Extract the [X, Y] coordinate from the center of the cell holding the provided text.  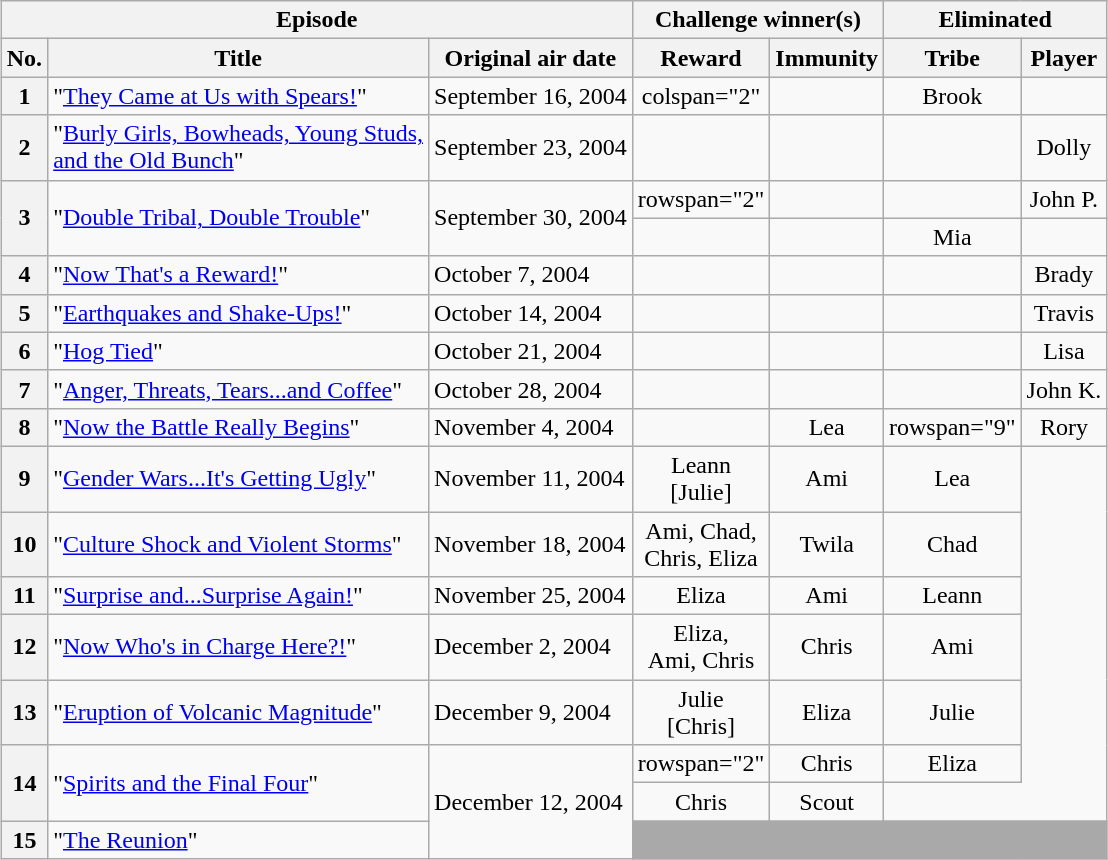
Player [1064, 58]
Twila [827, 544]
Tribe [953, 58]
5 [24, 313]
2 [24, 148]
"Surprise and...Surprise Again!" [238, 596]
"Now That's a Reward!" [238, 275]
October 14, 2004 [531, 313]
"Culture Shock and Violent Storms" [238, 544]
11 [24, 596]
"They Came at Us with Spears!" [238, 96]
John P. [1064, 199]
Dolly [1064, 148]
Leann[Julie] [701, 478]
"Gender Wars...It's Getting Ugly" [238, 478]
8 [24, 427]
John K. [1064, 389]
9 [24, 478]
"Spirits and the Final Four" [238, 783]
Scout [827, 802]
September 23, 2004 [531, 148]
12 [24, 648]
No. [24, 58]
October 28, 2004 [531, 389]
14 [24, 783]
October 7, 2004 [531, 275]
"Now Who's in Charge Here?!" [238, 648]
Episode [316, 20]
Reward [701, 58]
October 21, 2004 [531, 351]
1 [24, 96]
November 11, 2004 [531, 478]
December 9, 2004 [531, 712]
"Earthquakes and Shake-Ups!" [238, 313]
7 [24, 389]
Rory [1064, 427]
Chad [953, 544]
3 [24, 218]
"Now the Battle Really Begins" [238, 427]
Travis [1064, 313]
Immunity [827, 58]
Title [238, 58]
Brook [953, 96]
4 [24, 275]
rowspan="9" [953, 427]
November 25, 2004 [531, 596]
Original air date [531, 58]
November 18, 2004 [531, 544]
Leann [953, 596]
Mia [953, 237]
Lisa [1064, 351]
December 12, 2004 [531, 802]
"Hog Tied" [238, 351]
"The Reunion" [238, 840]
November 4, 2004 [531, 427]
13 [24, 712]
"Eruption of Volcanic Magnitude" [238, 712]
December 2, 2004 [531, 648]
colspan="2" [701, 96]
10 [24, 544]
6 [24, 351]
September 30, 2004 [531, 218]
15 [24, 840]
Julie [953, 712]
"Burly Girls, Bowheads, Young Studs,and the Old Bunch" [238, 148]
Ami, Chad,Chris, Eliza [701, 544]
Julie[Chris] [701, 712]
"Double Tribal, Double Trouble" [238, 218]
Eliminated [996, 20]
Eliza,Ami, Chris [701, 648]
September 16, 2004 [531, 96]
Challenge winner(s) [758, 20]
Brady [1064, 275]
"Anger, Threats, Tears...and Coffee" [238, 389]
